Return the [X, Y] coordinate for the center point of the cell that contains the specified text.  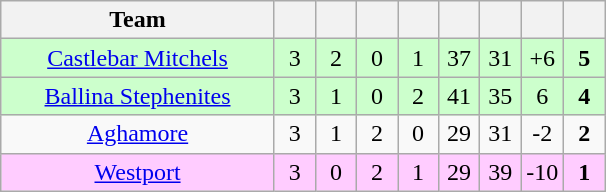
Aghamore [138, 134]
5 [584, 58]
37 [460, 58]
-10 [542, 172]
Westport [138, 172]
39 [500, 172]
+6 [542, 58]
Ballina Stephenites [138, 96]
Castlebar Mitchels [138, 58]
Team [138, 20]
35 [500, 96]
4 [584, 96]
-2 [542, 134]
41 [460, 96]
6 [542, 96]
